Pinpoint the cell where the given text exists, returning its [X, Y] midpoint coordinate. 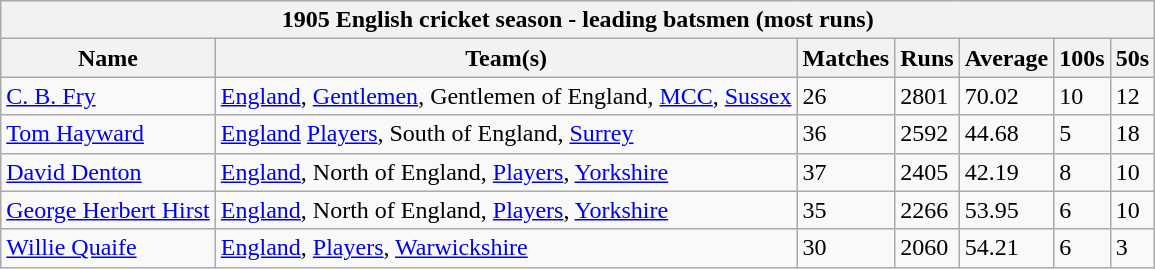
8 [1082, 172]
2060 [927, 248]
2266 [927, 210]
37 [846, 172]
Matches [846, 58]
England, Players, Warwickshire [506, 248]
5 [1082, 134]
C. B. Fry [108, 96]
2405 [927, 172]
100s [1082, 58]
England, Gentlemen, Gentlemen of England, MCC, Sussex [506, 96]
42.19 [1006, 172]
54.21 [1006, 248]
David Denton [108, 172]
12 [1132, 96]
53.95 [1006, 210]
50s [1132, 58]
Average [1006, 58]
35 [846, 210]
Team(s) [506, 58]
Name [108, 58]
70.02 [1006, 96]
1905 English cricket season - leading batsmen (most runs) [578, 20]
2592 [927, 134]
Runs [927, 58]
Tom Hayward [108, 134]
George Herbert Hirst [108, 210]
26 [846, 96]
2801 [927, 96]
44.68 [1006, 134]
18 [1132, 134]
36 [846, 134]
Willie Quaife [108, 248]
England Players, South of England, Surrey [506, 134]
30 [846, 248]
3 [1132, 248]
